Locate the cell with the specified text and output its [x, y] center coordinate. 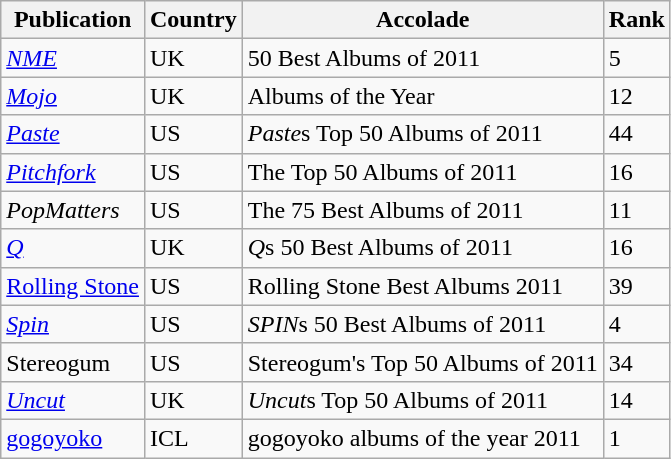
SPINs 50 Best Albums of 2011 [422, 324]
Accolade [422, 20]
Pastes Top 50 Albums of 2011 [422, 134]
PopMatters [73, 210]
Pitchfork [73, 172]
gogoyoko albums of the year 2011 [422, 438]
Paste [73, 134]
NME [73, 58]
4 [636, 324]
39 [636, 286]
34 [636, 362]
14 [636, 400]
Rolling Stone [73, 286]
Q [73, 248]
12 [636, 96]
Publication [73, 20]
ICL [193, 438]
5 [636, 58]
Rank [636, 20]
1 [636, 438]
gogoyoko [73, 438]
Spin [73, 324]
50 Best Albums of 2011 [422, 58]
The Top 50 Albums of 2011 [422, 172]
Mojo [73, 96]
Stereogum [73, 362]
11 [636, 210]
Uncut [73, 400]
Qs 50 Best Albums of 2011 [422, 248]
Stereogum's Top 50 Albums of 2011 [422, 362]
Uncuts Top 50 Albums of 2011 [422, 400]
44 [636, 134]
Country [193, 20]
Rolling Stone Best Albums 2011 [422, 286]
The 75 Best Albums of 2011 [422, 210]
Albums of the Year [422, 96]
